Capture the cell that displays the provided text and extract its [x, y] central coordinate. 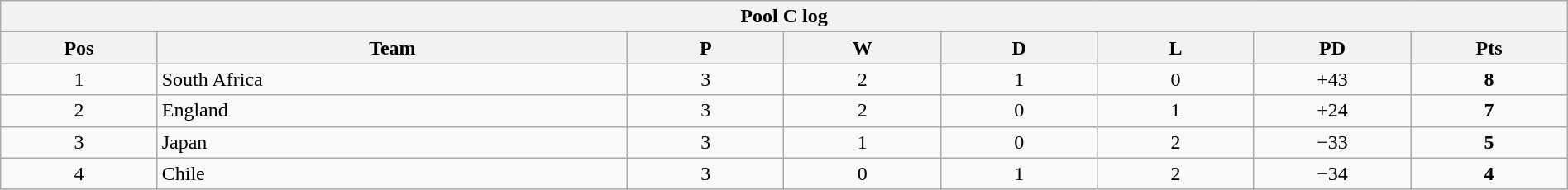
5 [1489, 142]
South Africa [392, 79]
Team [392, 48]
Japan [392, 142]
−33 [1331, 142]
−34 [1331, 173]
England [392, 111]
P [706, 48]
Pts [1489, 48]
L [1176, 48]
+24 [1331, 111]
D [1019, 48]
W [862, 48]
8 [1489, 79]
Pos [79, 48]
7 [1489, 111]
PD [1331, 48]
Pool C log [784, 17]
Chile [392, 173]
+43 [1331, 79]
